Return [x, y] of the center of cell containing provided text 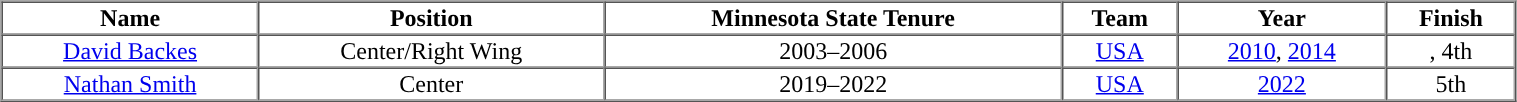
Center/Right Wing [432, 50]
2010, 2014 [1282, 50]
Position [432, 18]
5th [1452, 84]
Team [1120, 18]
Center [432, 84]
, 4th [1452, 50]
2022 [1282, 84]
2019–2022 [834, 84]
Name [130, 18]
2003–2006 [834, 50]
Minnesota State Tenure [834, 18]
Finish [1452, 18]
Nathan Smith [130, 84]
Year [1282, 18]
David Backes [130, 50]
